Capture the cell that displays the provided text and extract its (x, y) central coordinate. 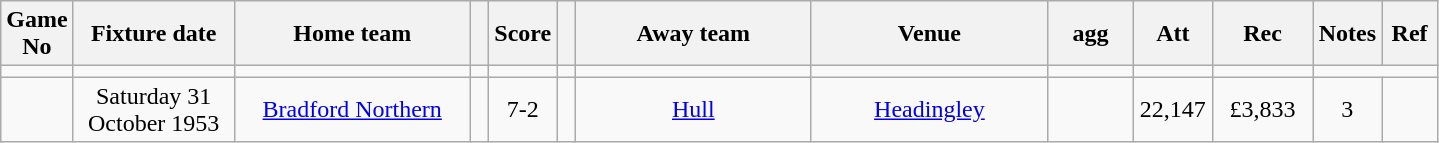
Venue (929, 34)
Bradford Northern (352, 110)
Hull (693, 110)
Game No (37, 34)
Notes (1347, 34)
Away team (693, 34)
22,147 (1174, 110)
Rec (1262, 34)
Score (523, 34)
Att (1174, 34)
agg (1090, 34)
Saturday 31 October 1953 (154, 110)
Headingley (929, 110)
Fixture date (154, 34)
3 (1347, 110)
Ref (1410, 34)
£3,833 (1262, 110)
Home team (352, 34)
7-2 (523, 110)
